Return the (x, y) coordinate for the center point of the cell that contains the specified text.  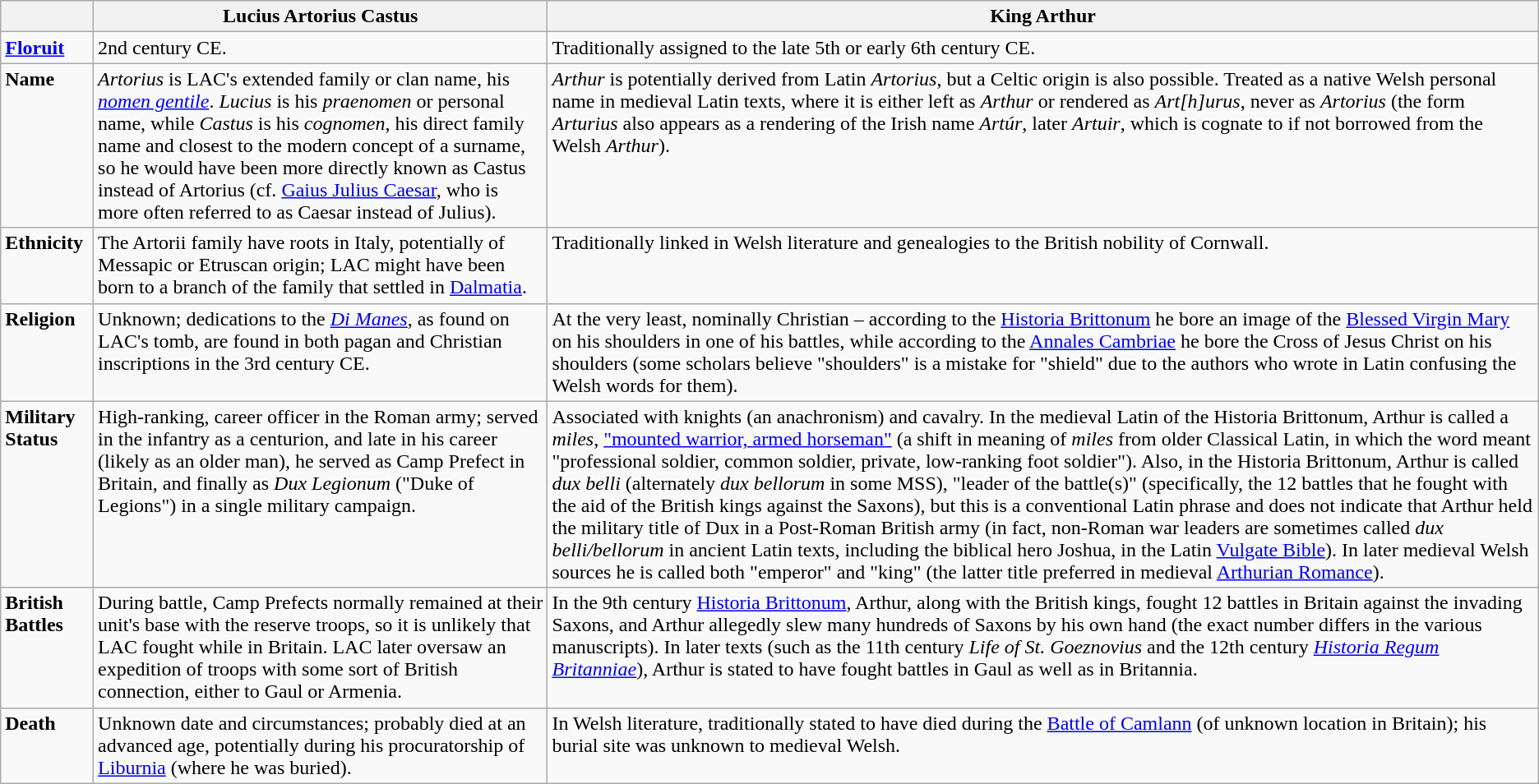
Death (48, 745)
Traditionally linked in Welsh literature and genealogies to the British nobility of Cornwall. (1042, 265)
Traditionally assigned to the late 5th or early 6th century CE. (1042, 48)
King Arthur (1042, 16)
Religion (48, 352)
Name (48, 145)
Unknown; dedications to the Di Manes, as found on LAC's tomb, are found in both pagan and Christian inscriptions in the 3rd century CE. (321, 352)
Unknown date and circumstances; probably died at an advanced age, potentially during his procuratorship of Liburnia (where he was buried). (321, 745)
Ethnicity (48, 265)
British Battles (48, 648)
2nd century CE. (321, 48)
Lucius Artorius Castus (321, 16)
Floruit (48, 48)
Military Status (48, 495)
